Return [x, y] of the center of cell containing provided text 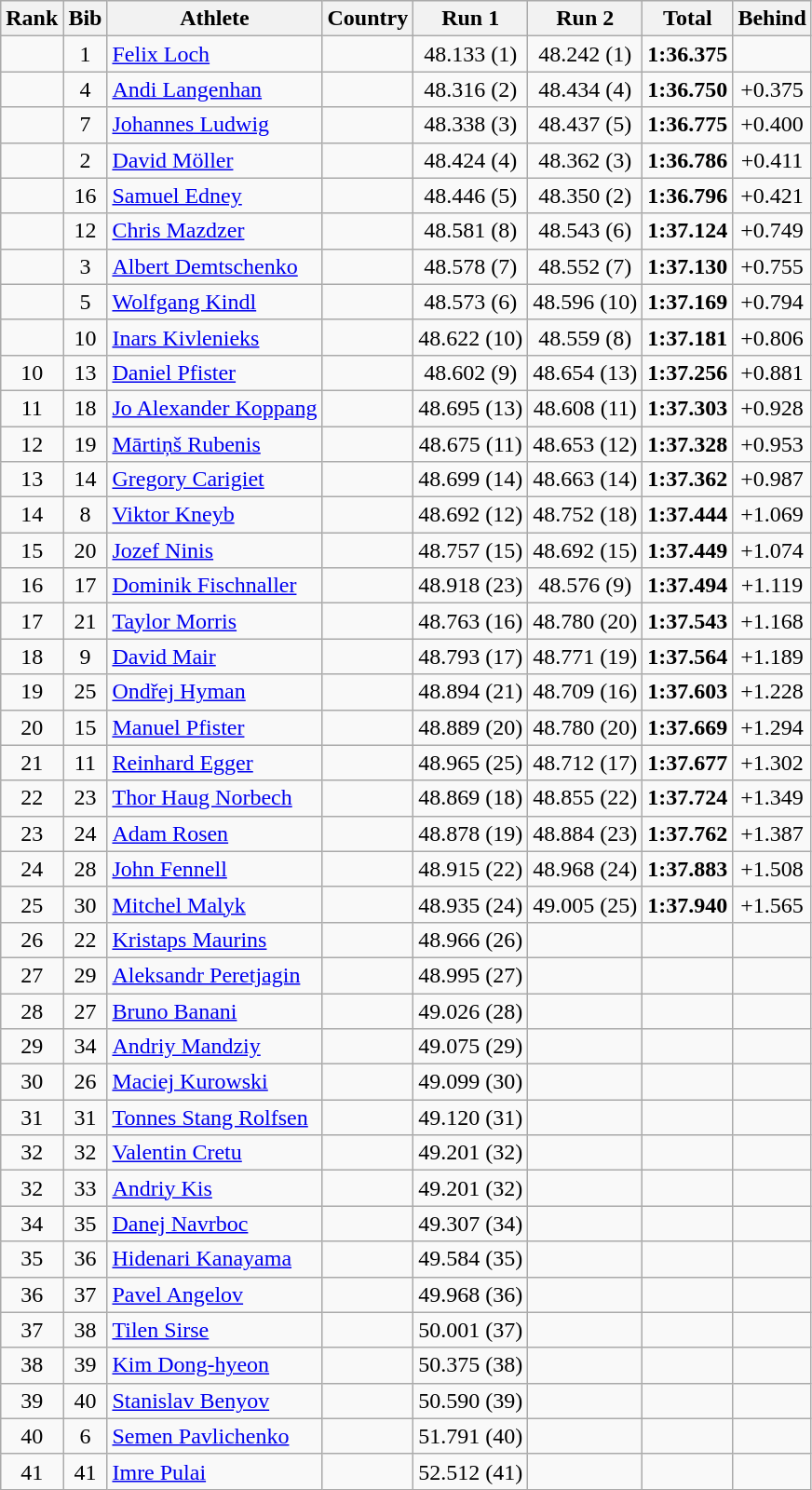
+0.881 [772, 372]
+0.749 [772, 231]
33 [86, 1188]
Country [368, 19]
David Möller [214, 160]
48.869 (18) [471, 798]
1:36.786 [687, 160]
+0.411 [772, 160]
51.791 (40) [471, 1436]
Mārtiņš Rubenis [214, 444]
+1.294 [772, 727]
+0.953 [772, 444]
48.889 (20) [471, 727]
1:36.775 [687, 125]
1:37.124 [687, 231]
+0.794 [772, 302]
Bib [86, 19]
49.307 (34) [471, 1224]
48.965 (25) [471, 763]
48.675 (11) [471, 444]
Maciej Kurowski [214, 1082]
48.793 (17) [471, 657]
4 [86, 89]
1:37.181 [687, 337]
8 [86, 515]
48.884 (23) [585, 833]
52.512 (41) [471, 1471]
Andriy Kis [214, 1188]
Manuel Pfister [214, 727]
49.026 (28) [471, 1010]
48.543 (6) [585, 231]
Adam Rosen [214, 833]
Danej Navrboc [214, 1224]
48.362 (3) [585, 160]
+0.755 [772, 266]
Thor Haug Norbech [214, 798]
48.752 (18) [585, 515]
+1.508 [772, 869]
48.446 (5) [471, 196]
1:37.762 [687, 833]
48.242 (1) [585, 54]
1:37.303 [687, 408]
49.075 (29) [471, 1047]
Tilen Sirse [214, 1330]
Johannes Ludwig [214, 125]
Semen Pavlichenko [214, 1436]
Jo Alexander Koppang [214, 408]
+0.421 [772, 196]
7 [86, 125]
48.966 (26) [471, 940]
+1.228 [772, 692]
+1.565 [772, 904]
Mitchel Malyk [214, 904]
48.918 (23) [471, 586]
Athlete [214, 19]
+1.119 [772, 586]
48.573 (6) [471, 302]
Taylor Morris [214, 621]
1:37.328 [687, 444]
48.608 (11) [585, 408]
Gregory Carigiet [214, 480]
Felix Loch [214, 54]
+0.987 [772, 480]
50.001 (37) [471, 1330]
Samuel Edney [214, 196]
1:37.724 [687, 798]
Inars Kivlenieks [214, 337]
48.581 (8) [471, 231]
1 [86, 54]
2 [86, 160]
Run 2 [585, 19]
48.878 (19) [471, 833]
Aleksandr Peretjagin [214, 975]
48.559 (8) [585, 337]
Run 1 [471, 19]
1:37.130 [687, 266]
+1.074 [772, 550]
48.350 (2) [585, 196]
48.915 (22) [471, 869]
+1.302 [772, 763]
3 [86, 266]
Viktor Kneyb [214, 515]
Ondřej Hyman [214, 692]
48.712 (17) [585, 763]
48.935 (24) [471, 904]
48.699 (14) [471, 480]
48.995 (27) [471, 975]
48.437 (5) [585, 125]
Hidenari Kanayama [214, 1259]
David Mair [214, 657]
48.692 (15) [585, 550]
1:37.449 [687, 550]
1:37.564 [687, 657]
1:36.375 [687, 54]
Behind [772, 19]
50.590 (39) [471, 1401]
48.133 (1) [471, 54]
+0.806 [772, 337]
Andriy Mandziy [214, 1047]
9 [86, 657]
Pavel Angelov [214, 1294]
1:37.256 [687, 372]
48.653 (12) [585, 444]
Kim Dong-hyeon [214, 1365]
48.695 (13) [471, 408]
48.316 (2) [471, 89]
48.968 (24) [585, 869]
48.576 (9) [585, 586]
48.338 (3) [471, 125]
48.424 (4) [471, 160]
1:37.543 [687, 621]
John Fennell [214, 869]
48.578 (7) [471, 266]
48.855 (22) [585, 798]
48.757 (15) [471, 550]
Wolfgang Kindl [214, 302]
48.552 (7) [585, 266]
Total [687, 19]
1:36.750 [687, 89]
Dominik Fischnaller [214, 586]
6 [86, 1436]
49.120 (31) [471, 1117]
+1.168 [772, 621]
Albert Demtschenko [214, 266]
+1.189 [772, 657]
48.763 (16) [471, 621]
1:37.444 [687, 515]
48.771 (19) [585, 657]
Reinhard Egger [214, 763]
Jozef Ninis [214, 550]
48.709 (16) [585, 692]
1:37.883 [687, 869]
Valentin Cretu [214, 1153]
Stanislav Benyov [214, 1401]
48.596 (10) [585, 302]
48.692 (12) [471, 515]
49.099 (30) [471, 1082]
5 [86, 302]
Andi Langenhan [214, 89]
48.894 (21) [471, 692]
Chris Mazdzer [214, 231]
Tonnes Stang Rolfsen [214, 1117]
1:37.677 [687, 763]
1:37.603 [687, 692]
Kristaps Maurins [214, 940]
1:37.362 [687, 480]
49.005 (25) [585, 904]
48.434 (4) [585, 89]
49.584 (35) [471, 1259]
+1.349 [772, 798]
50.375 (38) [471, 1365]
1:37.669 [687, 727]
Imre Pulai [214, 1471]
1:36.796 [687, 196]
+0.375 [772, 89]
1:37.169 [687, 302]
Daniel Pfister [214, 372]
Bruno Banani [214, 1010]
+0.928 [772, 408]
+0.400 [772, 125]
48.663 (14) [585, 480]
49.968 (36) [471, 1294]
+1.387 [772, 833]
+1.069 [772, 515]
1:37.940 [687, 904]
1:37.494 [687, 586]
48.602 (9) [471, 372]
48.654 (13) [585, 372]
48.622 (10) [471, 337]
Rank [32, 19]
